For the text-containing cell, return its midpoint in [x, y] coordinate format. 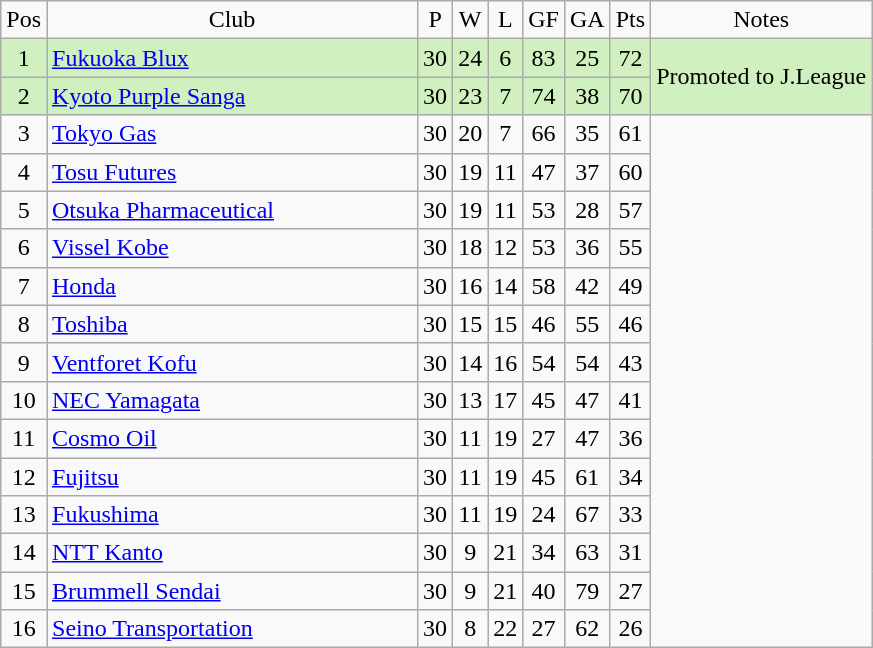
Fukushima [232, 515]
37 [587, 172]
33 [630, 515]
Otsuka Pharmaceutical [232, 210]
Fujitsu [232, 477]
83 [544, 58]
Cosmo Oil [232, 438]
74 [544, 96]
W [470, 20]
62 [587, 629]
72 [630, 58]
Pts [630, 20]
3 [24, 134]
NEC Yamagata [232, 400]
NTT Kanto [232, 553]
49 [630, 286]
Seino Transportation [232, 629]
Club [232, 20]
5 [24, 210]
40 [544, 591]
25 [587, 58]
Notes [762, 20]
17 [506, 400]
18 [470, 248]
57 [630, 210]
Pos [24, 20]
28 [587, 210]
67 [587, 515]
Fukuoka Blux [232, 58]
58 [544, 286]
4 [24, 172]
23 [470, 96]
Tosu Futures [232, 172]
38 [587, 96]
31 [630, 553]
26 [630, 629]
60 [630, 172]
66 [544, 134]
70 [630, 96]
GF [544, 20]
Tokyo Gas [232, 134]
63 [587, 553]
P [436, 20]
42 [587, 286]
Toshiba [232, 324]
Vissel Kobe [232, 248]
Honda [232, 286]
22 [506, 629]
GA [587, 20]
79 [587, 591]
43 [630, 362]
10 [24, 400]
2 [24, 96]
L [506, 20]
20 [470, 134]
Brummell Sendai [232, 591]
35 [587, 134]
Ventforet Kofu [232, 362]
1 [24, 58]
Kyoto Purple Sanga [232, 96]
41 [630, 400]
Promoted to J.League [762, 77]
